Detect which cell encompasses the target text, then output its (x, y) center coordinate. 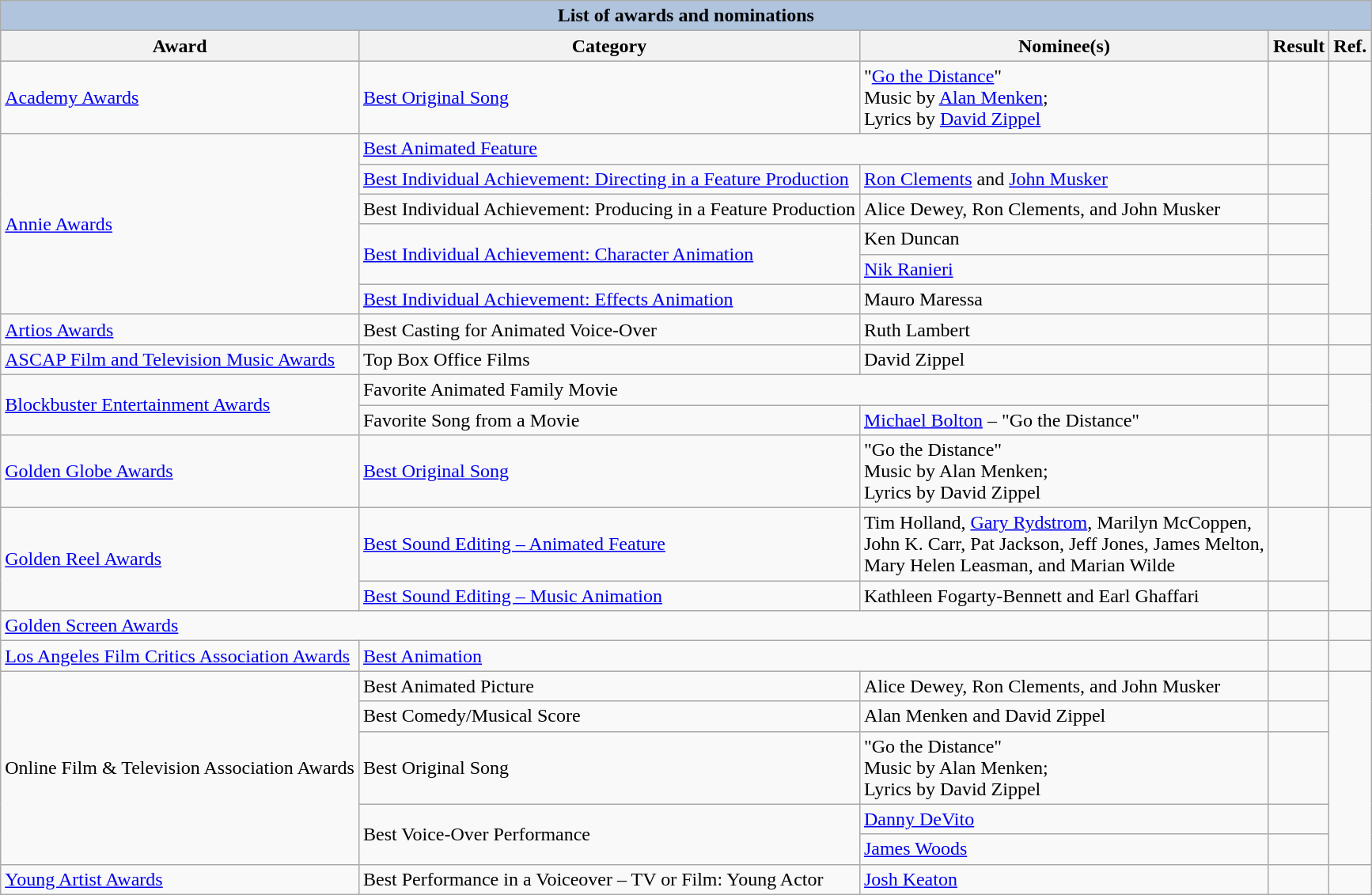
List of awards and nominations (686, 16)
Josh Keaton (1063, 879)
Blockbuster Entertainment Awards (180, 404)
Ron Clements and John Musker (1063, 179)
Best Animation (813, 656)
Nominee(s) (1063, 46)
Alan Menken and David Zippel (1063, 716)
Golden Reel Awards (180, 559)
Danny DeVito (1063, 819)
ASCAP Film and Television Music Awards (180, 359)
James Woods (1063, 849)
Ruth Lambert (1063, 329)
Top Box Office Films (609, 359)
Nik Ranieri (1063, 269)
Best Individual Achievement: Effects Animation (609, 299)
Best Sound Editing – Animated Feature (609, 544)
Best Casting for Animated Voice-Over (609, 329)
Best Sound Editing – Music Animation (609, 596)
Golden Screen Awards (635, 626)
Mauro Maressa (1063, 299)
Young Artist Awards (180, 879)
Best Individual Achievement: Character Animation (609, 254)
Best Individual Achievement: Producing in a Feature Production (609, 209)
Best Voice-Over Performance (609, 834)
Best Animated Picture (609, 686)
Golden Globe Awards (180, 472)
Best Comedy/Musical Score (609, 716)
Favorite Animated Family Movie (813, 389)
Category (609, 46)
Best Individual Achievement: Directing in a Feature Production (609, 179)
Ref. (1350, 46)
Award (180, 46)
Annie Awards (180, 224)
Academy Awards (180, 97)
Kathleen Fogarty-Bennett and Earl Ghaffari (1063, 596)
Best Performance in a Voiceover – TV or Film: Young Actor (609, 879)
David Zippel (1063, 359)
Online Film & Television Association Awards (180, 768)
Los Angeles Film Critics Association Awards (180, 656)
Tim Holland, Gary Rydstrom, Marilyn McCoppen, John K. Carr, Pat Jackson, Jeff Jones, James Melton, Mary Helen Leasman, and Marian Wilde (1063, 544)
Favorite Song from a Movie (609, 420)
Michael Bolton – "Go the Distance" (1063, 420)
Ken Duncan (1063, 239)
Artios Awards (180, 329)
Result (1298, 46)
Best Animated Feature (813, 149)
